From the cell containing the given text, extract its center point as [X, Y] coordinate. 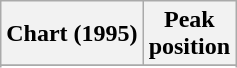
Peakposition [189, 34]
Chart (1995) [72, 34]
